Locate the cell with the specified text and output its [X, Y] center coordinate. 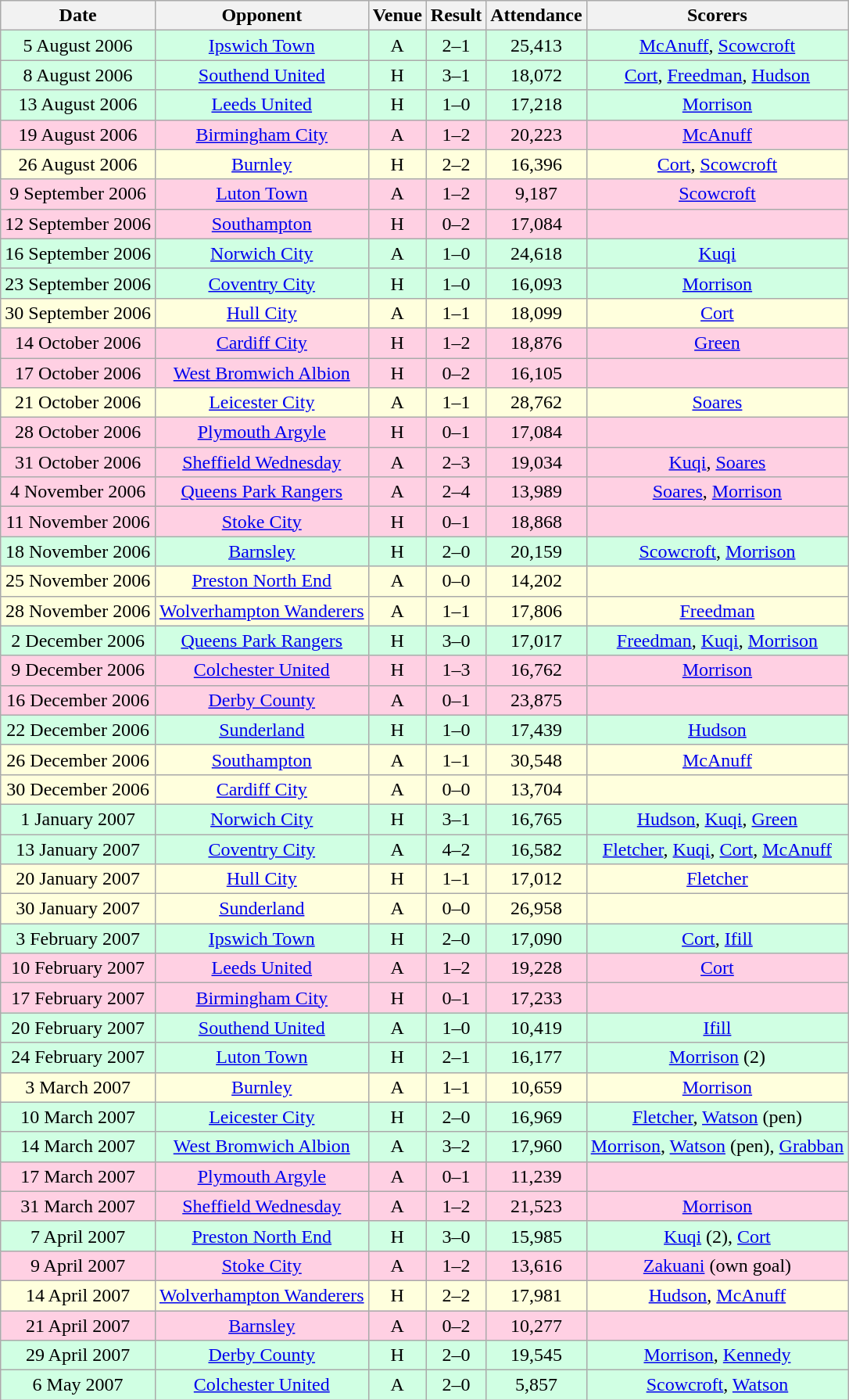
24 February 2007 [78, 1057]
10,659 [536, 1087]
18,868 [536, 522]
16,582 [536, 849]
16 September 2006 [78, 253]
18,099 [536, 313]
21,523 [536, 1206]
Fletcher, Watson (pen) [718, 1117]
16 December 2006 [78, 700]
Morrison, Kennedy [718, 1355]
14,202 [536, 581]
28 November 2006 [78, 611]
11,239 [536, 1176]
17,981 [536, 1295]
13 August 2006 [78, 105]
10 March 2007 [78, 1117]
25,413 [536, 45]
20,223 [536, 135]
6 May 2007 [78, 1385]
17 October 2006 [78, 373]
Result [456, 16]
13,989 [536, 492]
16,105 [536, 373]
21 October 2006 [78, 403]
25 November 2006 [78, 581]
7 April 2007 [78, 1236]
26 December 2006 [78, 759]
Kuqi [718, 253]
14 March 2007 [78, 1147]
13,616 [536, 1265]
Scorers [718, 16]
15,985 [536, 1236]
Scowcroft, Watson [718, 1385]
9,187 [536, 194]
28,762 [536, 403]
Hudson [718, 730]
Fletcher, Kuqi, Cort, McAnuff [718, 849]
16,762 [536, 670]
8 August 2006 [78, 75]
5,857 [536, 1385]
30 January 2007 [78, 909]
19,034 [536, 462]
Hudson, Kuqi, Green [718, 819]
30 September 2006 [78, 313]
Green [718, 343]
20,159 [536, 551]
McAnuff, Scowcroft [718, 45]
1 January 2007 [78, 819]
17,233 [536, 998]
18,072 [536, 75]
Soares [718, 403]
31 October 2006 [78, 462]
14 October 2006 [78, 343]
20 February 2007 [78, 1028]
23,875 [536, 700]
17,090 [536, 939]
24,618 [536, 253]
21 April 2007 [78, 1326]
26 August 2006 [78, 164]
9 April 2007 [78, 1265]
19,545 [536, 1355]
17 February 2007 [78, 998]
Scowcroft [718, 194]
28 October 2006 [78, 433]
18 November 2006 [78, 551]
3–2 [456, 1147]
23 September 2006 [78, 283]
Freedman [718, 611]
17,017 [536, 641]
Freedman, Kuqi, Morrison [718, 641]
17,439 [536, 730]
26,958 [536, 909]
30 December 2006 [78, 789]
Hudson, McAnuff [718, 1295]
Soares, Morrison [718, 492]
Scowcroft, Morrison [718, 551]
Fletcher [718, 879]
3 March 2007 [78, 1087]
9 September 2006 [78, 194]
17,218 [536, 105]
17,806 [536, 611]
Cort, Freedman, Hudson [718, 75]
17 March 2007 [78, 1176]
12 September 2006 [78, 224]
17,960 [536, 1147]
18,876 [536, 343]
22 December 2006 [78, 730]
16,765 [536, 819]
1–3 [456, 670]
30,548 [536, 759]
Ifill [718, 1028]
20 January 2007 [78, 879]
10 February 2007 [78, 968]
Venue [397, 16]
Cort, Ifill [718, 939]
4 November 2006 [78, 492]
Cort, Scowcroft [718, 164]
Morrison (2) [718, 1057]
16,969 [536, 1117]
9 December 2006 [78, 670]
4–2 [456, 849]
5 August 2006 [78, 45]
31 March 2007 [78, 1206]
16,093 [536, 283]
Kuqi, Soares [718, 462]
Opponent [261, 16]
Attendance [536, 16]
Date [78, 16]
Kuqi (2), Cort [718, 1236]
3 February 2007 [78, 939]
11 November 2006 [78, 522]
2 December 2006 [78, 641]
2–3 [456, 462]
13 January 2007 [78, 849]
Morrison, Watson (pen), Grabban [718, 1147]
10,277 [536, 1326]
17,012 [536, 879]
14 April 2007 [78, 1295]
29 April 2007 [78, 1355]
19 August 2006 [78, 135]
2–4 [456, 492]
10,419 [536, 1028]
19,228 [536, 968]
16,396 [536, 164]
Zakuani (own goal) [718, 1265]
13,704 [536, 789]
16,177 [536, 1057]
